Return the [X, Y] coordinate for the center point of the cell that contains the specified text.  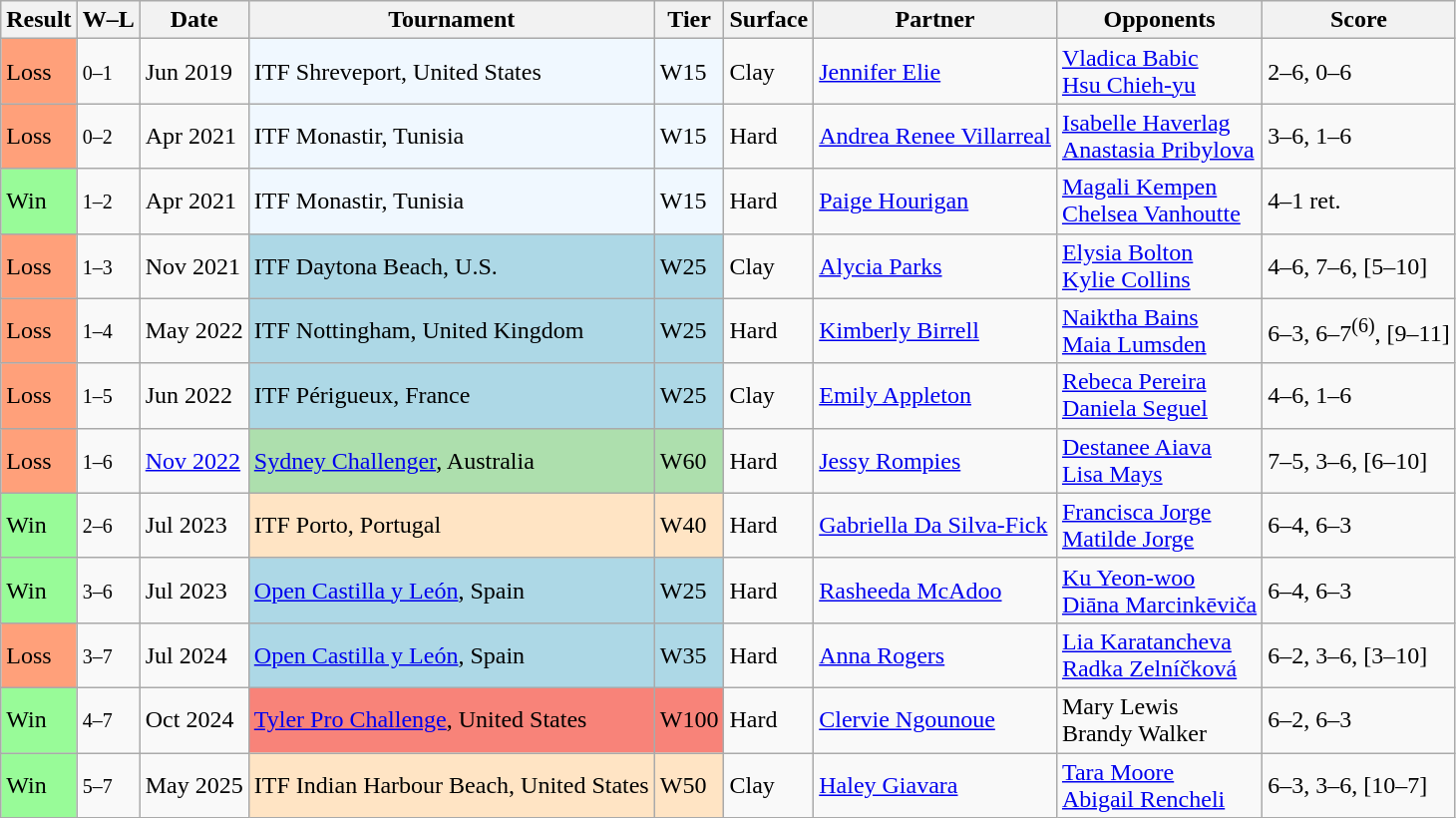
Score [1358, 20]
3–7 [108, 654]
1–3 [108, 265]
Rebeca Pereira Daniela Seguel [1159, 395]
ITF Shreveport, United States [451, 72]
Sydney Challenger, Australia [451, 461]
Mary Lewis Brandy Walker [1159, 720]
5–7 [108, 784]
Partner [935, 20]
Tournament [451, 20]
Date [193, 20]
1–2 [108, 202]
Emily Appleton [935, 395]
0–1 [108, 72]
W60 [689, 461]
Paige Hourigan [935, 202]
Jul 2024 [193, 654]
2–6, 0–6 [1358, 72]
Tara Moore Abigail Rencheli [1159, 784]
4–6, 1–6 [1358, 395]
W40 [689, 525]
4–6, 7–6, [5–10] [1358, 265]
Nov 2022 [193, 461]
Magali Kempen Chelsea Vanhoutte [1159, 202]
Jun 2019 [193, 72]
1–4 [108, 331]
ITF Indian Harbour Beach, United States [451, 784]
Jessy Rompies [935, 461]
Opponents [1159, 20]
Tier [689, 20]
ITF Daytona Beach, U.S. [451, 265]
Alycia Parks [935, 265]
Andrea Renee Villarreal [935, 136]
6–3, 3–6, [10–7] [1358, 784]
6–2, 3–6, [3–10] [1358, 654]
Isabelle Haverlag Anastasia Pribylova [1159, 136]
Naiktha Bains Maia Lumsden [1159, 331]
Anna Rogers [935, 654]
0–2 [108, 136]
Elysia Bolton Kylie Collins [1159, 265]
Lia Karatancheva Radka Zelníčková [1159, 654]
1–6 [108, 461]
May 2025 [193, 784]
3–6, 1–6 [1358, 136]
Tyler Pro Challenge, United States [451, 720]
1–5 [108, 395]
Destanee Aiava Lisa Mays [1159, 461]
Kimberly Birrell [935, 331]
Rasheeda McAdoo [935, 591]
ITF Porto, Portugal [451, 525]
W100 [689, 720]
Francisca Jorge Matilde Jorge [1159, 525]
3–6 [108, 591]
W35 [689, 654]
Vladica Babic Hsu Chieh-yu [1159, 72]
2–6 [108, 525]
Nov 2021 [193, 265]
May 2022 [193, 331]
Ku Yeon-woo Diāna Marcinkēviča [1159, 591]
Gabriella Da Silva-Fick [935, 525]
Haley Giavara [935, 784]
7–5, 3–6, [6–10] [1358, 461]
Surface [769, 20]
6–2, 6–3 [1358, 720]
4–7 [108, 720]
W–L [108, 20]
Jennifer Elie [935, 72]
W50 [689, 784]
Clervie Ngounoue [935, 720]
4–1 ret. [1358, 202]
ITF Nottingham, United Kingdom [451, 331]
Result [39, 20]
Jun 2022 [193, 395]
6–3, 6–7(6), [9–11] [1358, 331]
ITF Périgueux, France [451, 395]
Oct 2024 [193, 720]
